Search for the cell housing the specified text and yield its [X, Y] center coordinate. 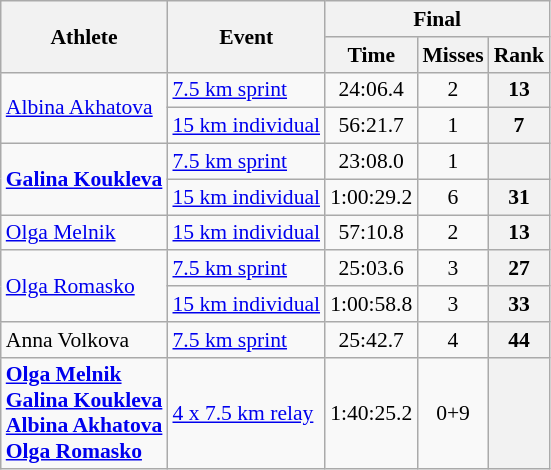
56:21.7 [371, 126]
25:42.7 [371, 340]
Olga MelnikGalina KouklevaAlbina AkhatovaOlga Romasko [84, 413]
4 [452, 340]
Final [437, 19]
23:08.0 [371, 162]
Athlete [84, 36]
57:10.8 [371, 233]
Anna Volkova [84, 340]
27 [520, 269]
1:00:29.2 [371, 197]
Olga Romasko [84, 286]
Time [371, 55]
7 [520, 126]
1:40:25.2 [371, 413]
33 [520, 304]
Galina Koukleva [84, 180]
0+9 [452, 413]
Misses [452, 55]
Rank [520, 55]
1:00:58.8 [371, 304]
6 [452, 197]
Albina Akhatova [84, 108]
24:06.4 [371, 90]
44 [520, 340]
31 [520, 197]
4 x 7.5 km relay [246, 413]
25:03.6 [371, 269]
Olga Melnik [84, 233]
Event [246, 36]
